Pinpoint the cell where the given text exists, returning its [X, Y] midpoint coordinate. 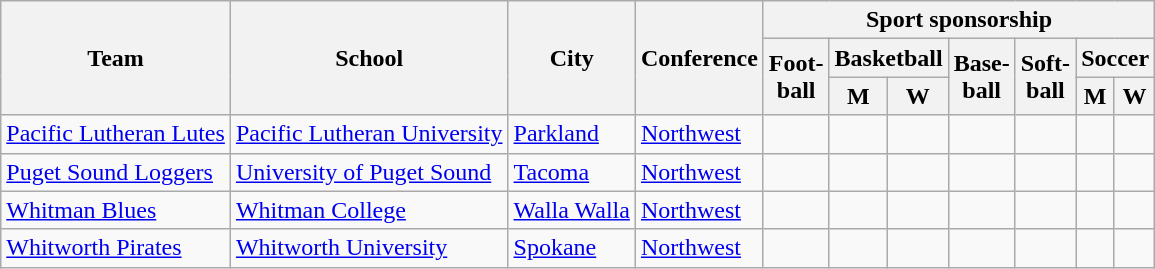
Sport sponsorship [958, 20]
Team [116, 58]
City [572, 58]
University of Puget Sound [369, 172]
Foot-ball [796, 77]
Soccer [1116, 58]
Parkland [572, 134]
Whitman Blues [116, 210]
Whitworth Pirates [116, 248]
Tacoma [572, 172]
Spokane [572, 248]
Conference [699, 58]
Walla Walla [572, 210]
Whitman College [369, 210]
Soft-ball [1045, 77]
Puget Sound Loggers [116, 172]
School [369, 58]
Basketball [888, 58]
Whitworth University [369, 248]
Pacific Lutheran University [369, 134]
Base-ball [982, 77]
Pacific Lutheran Lutes [116, 134]
